Return the (X, Y) coordinate for the center point of the cell that contains the specified text.  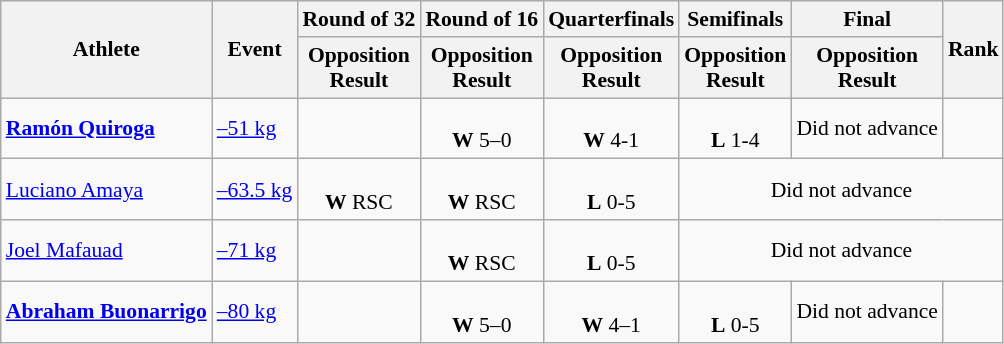
–71 kg (255, 250)
Ramón Quiroga (106, 128)
–63.5 kg (255, 190)
–51 kg (255, 128)
Luciano Amaya (106, 190)
L 1-4 (735, 128)
Athlete (106, 50)
Event (255, 50)
–80 kg (255, 312)
Semifinals (735, 19)
W 4–1 (611, 312)
Round of 16 (482, 19)
Round of 32 (358, 19)
Rank (974, 50)
Quarterfinals (611, 19)
W 4-1 (611, 128)
Final (867, 19)
Joel Mafauad (106, 250)
Abraham Buonarrigo (106, 312)
